For the text-containing cell, return its midpoint in (X, Y) coordinate format. 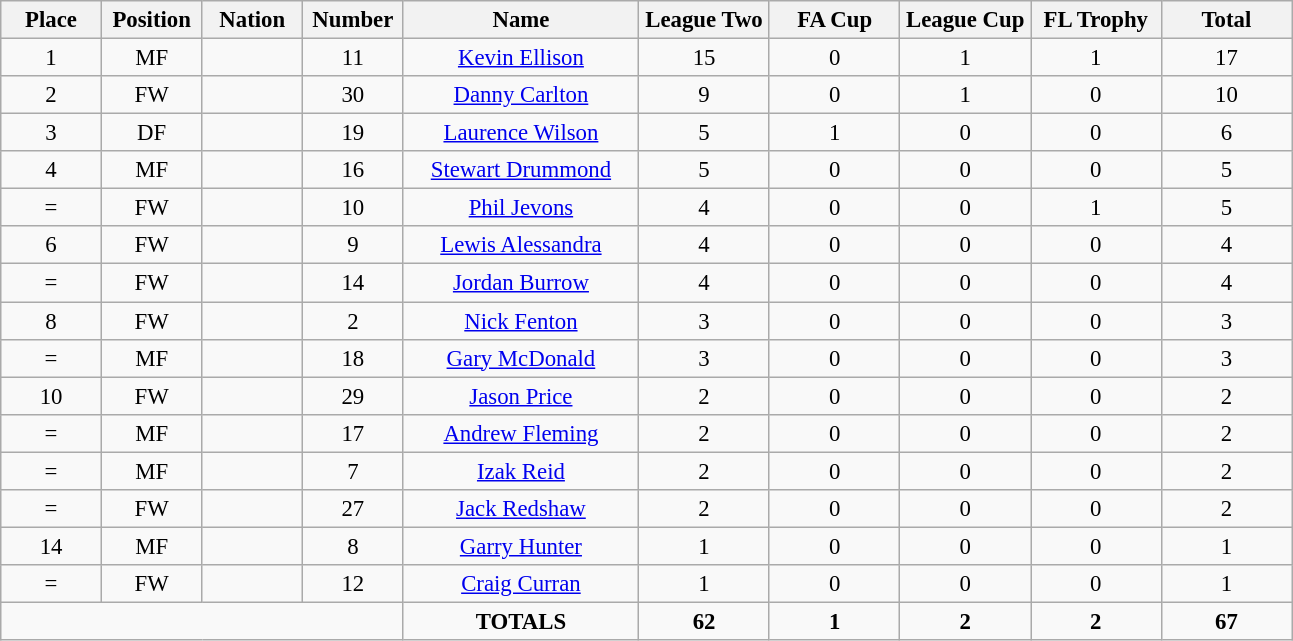
Nick Fenton (521, 321)
Danny Carlton (521, 95)
12 (354, 584)
62 (704, 621)
27 (354, 509)
15 (704, 58)
League Cup (966, 20)
Position (152, 20)
Stewart Drummond (521, 170)
19 (354, 133)
Jason Price (521, 396)
Number (354, 20)
11 (354, 58)
Craig Curran (521, 584)
7 (354, 471)
Jack Redshaw (521, 509)
Izak Reid (521, 471)
Name (521, 20)
FL Trophy (1096, 20)
18 (354, 358)
Phil Jevons (521, 208)
League Two (704, 20)
Garry Hunter (521, 546)
29 (354, 396)
Kevin Ellison (521, 58)
TOTALS (521, 621)
30 (354, 95)
Lewis Alessandra (521, 245)
Andrew Fleming (521, 433)
Gary McDonald (521, 358)
Laurence Wilson (521, 133)
16 (354, 170)
Total (1226, 20)
Nation (252, 20)
Place (52, 20)
FA Cup (834, 20)
Jordan Burrow (521, 283)
DF (152, 133)
67 (1226, 621)
